Scan for the cell matching the given text and deliver its [x, y] coordinate at center. 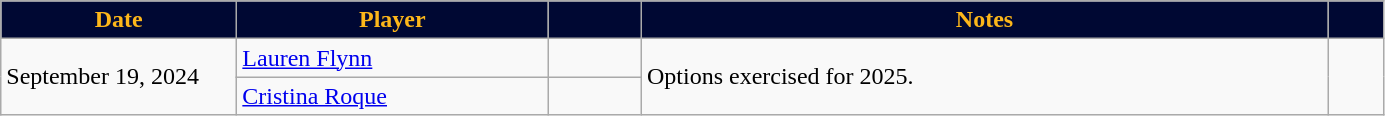
Cristina Roque [392, 96]
Options exercised for 2025. [984, 77]
Date [119, 20]
Player [392, 20]
Lauren Flynn [392, 58]
September 19, 2024 [119, 77]
Notes [984, 20]
